Return (x, y) of the center of cell containing provided text 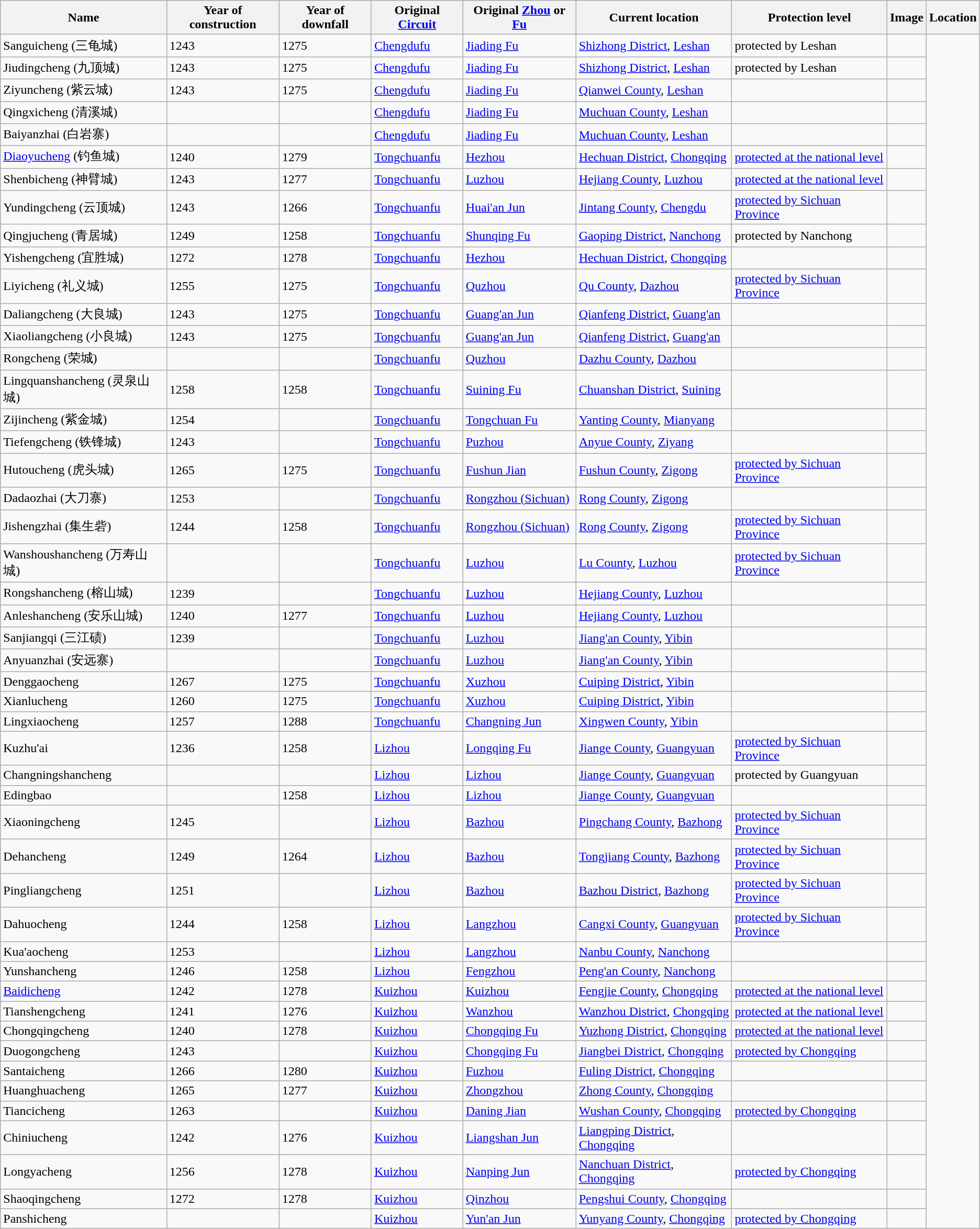
Puzhou (519, 442)
1288 (325, 721)
Pingchang County, Bazhong (654, 822)
Lingquanshancheng (灵泉山城) (84, 389)
Bazhou District, Bazhong (654, 890)
Tongjiang County, Bazhong (654, 856)
Pengshui County, Chongqing (654, 1199)
Hutoucheng (虎头城) (84, 470)
Fengzhou (519, 971)
Fushun Jian (519, 470)
Qu County, Dazhou (654, 286)
Yunyang County, Chongqing (654, 1219)
Anleshancheng (安乐山城) (84, 616)
Yun'an Jun (519, 1219)
1263 (223, 1111)
Tongchuan Fu (519, 420)
protected by Nanchong (809, 236)
Wanshoushancheng (万寿山城) (84, 563)
Tianshengcheng (84, 1011)
Zhongzhou (519, 1091)
Dadaozhai (大刀寨) (84, 498)
Gaoping District, Nanchong (654, 236)
Daliangcheng (大良城) (84, 314)
1256 (223, 1171)
Qianwei County, Leshan (654, 90)
Protection level (809, 18)
Year of downfall (325, 18)
Wanzhou (519, 1011)
Original Circuit (417, 18)
Shenbicheng (神臂城) (84, 179)
Year of construction (223, 18)
Qingxicheng (清溪城) (84, 113)
1241 (223, 1011)
Jintang County, Chengdu (654, 207)
Chuanshan District, Suining (654, 389)
Baidicheng (84, 991)
Xiaoningcheng (84, 822)
Dahuocheng (84, 924)
1236 (223, 748)
1251 (223, 890)
Zhong County, Chongqing (654, 1091)
Shaoqingcheng (84, 1199)
Diaoyucheng (钓鱼城) (84, 157)
Zijincheng (紫金城) (84, 420)
Nanping Jun (519, 1171)
Qinzhou (519, 1199)
protected by Guangyuan (809, 775)
Suining Fu (519, 389)
Name (84, 18)
Changning Jun (519, 721)
Wanzhou District, Chongqing (654, 1011)
Huanghuacheng (84, 1091)
Xianlucheng (84, 701)
Dazhu County, Dazhou (654, 359)
1245 (223, 822)
Denggaocheng (84, 681)
Yundingcheng (云顶城) (84, 207)
Huai'an Jun (519, 207)
Peng'an County, Nanchong (654, 971)
1246 (223, 971)
Shunqing Fu (519, 236)
Yunshancheng (84, 971)
Longyacheng (84, 1171)
Yishengcheng (宜胜城) (84, 258)
Rongcheng (荣城) (84, 359)
Liangshan Jun (519, 1138)
Location (953, 18)
Cangxi County, Guangyuan (654, 924)
Anyuanzhai (安远寨) (84, 661)
Lu County, Luzhou (654, 563)
Xiaoliangcheng (小良城) (84, 337)
1257 (223, 721)
Sanguicheng (三龟城) (84, 46)
1264 (325, 856)
Fuling District, Chongqing (654, 1071)
Ziyuncheng (紫云城) (84, 90)
Jishengzhai (集生砦) (84, 527)
Qingjucheng (青居城) (84, 236)
1267 (223, 681)
Fengjie County, Chongqing (654, 991)
Image (907, 18)
Daning Jian (519, 1111)
Tiancicheng (84, 1111)
1260 (223, 701)
Longqing Fu (519, 748)
Panshicheng (84, 1219)
Nanbu County, Nanchong (654, 951)
Liangping District, Chongqing (654, 1138)
Tiefengcheng (铁锋城) (84, 442)
1279 (325, 157)
Changningshancheng (84, 775)
Kua'aocheng (84, 951)
Santaicheng (84, 1071)
Chiniucheng (84, 1138)
Kuzhu'ai (84, 748)
1280 (325, 1071)
Original Zhou or Fu (519, 18)
Duogongcheng (84, 1051)
Wushan County, Chongqing (654, 1111)
Jiudingcheng (九顶城) (84, 68)
Anyue County, Ziyang (654, 442)
Lingxiaocheng (84, 721)
Current location (654, 18)
Rongshancheng (榕山城) (84, 594)
Baiyanzhai (白岩寨) (84, 135)
Dehancheng (84, 856)
Sanjiangqi (三江碛) (84, 639)
Fushun County, Zigong (654, 470)
Yuzhong District, Chongqing (654, 1031)
Fuzhou (519, 1071)
Liyicheng (礼义城) (84, 286)
Pingliangcheng (84, 890)
Jiangbei District, Chongqing (654, 1051)
Xingwen County, Yibin (654, 721)
Edingbao (84, 795)
Chongqingcheng (84, 1031)
Yanting County, Mianyang (654, 420)
1255 (223, 286)
Nanchuan District, Chongqing (654, 1171)
1254 (223, 420)
